From the cell containing the given text, extract its center point as [X, Y] coordinate. 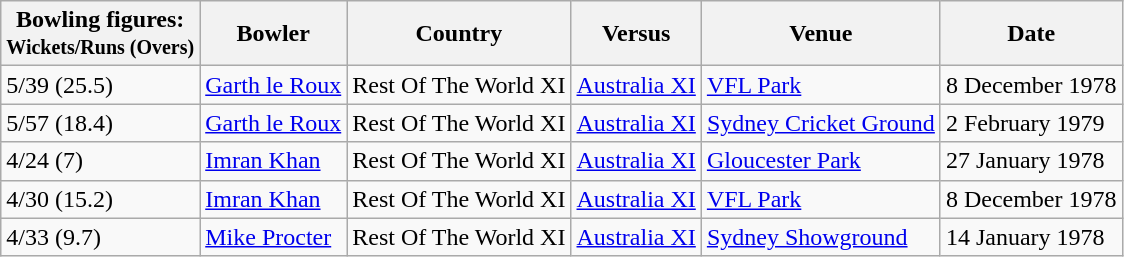
Sydney Cricket Ground [820, 123]
Bowler [274, 34]
2 February 1979 [1031, 123]
4/30 (15.2) [100, 199]
Venue [820, 34]
Versus [636, 34]
4/24 (7) [100, 161]
Sydney Showground [820, 237]
14 January 1978 [1031, 237]
5/57 (18.4) [100, 123]
Country [459, 34]
5/39 (25.5) [100, 85]
Date [1031, 34]
Mike Procter [274, 237]
Bowling figures:Wickets/Runs (Overs) [100, 34]
4/33 (9.7) [100, 237]
Gloucester Park [820, 161]
27 January 1978 [1031, 161]
